Provide the (x, y) coordinate of the cell's center where the given text is located.  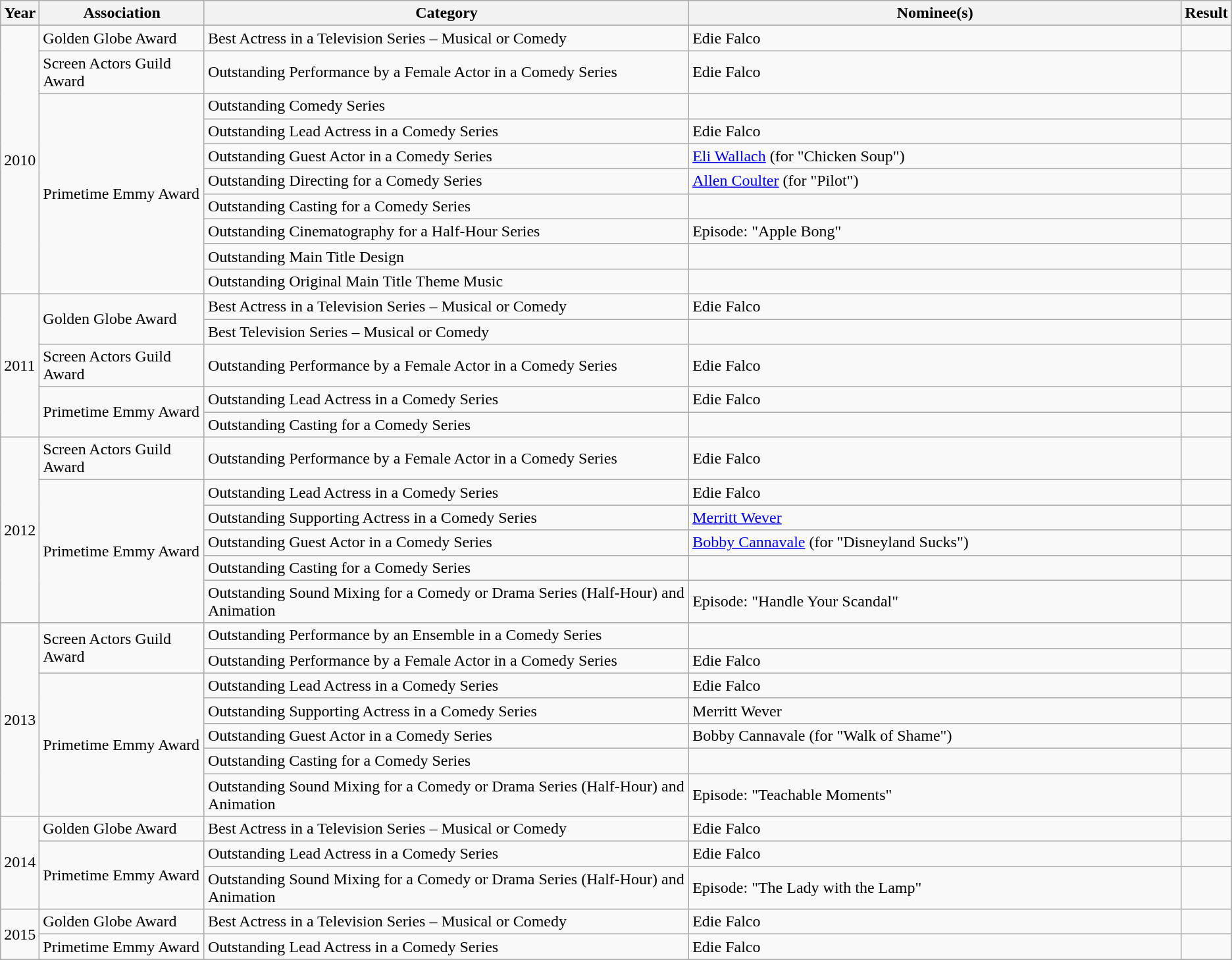
Episode: "The Lady with the Lamp" (935, 888)
Allen Coulter (for "Pilot") (935, 181)
Episode: "Teachable Moments" (935, 794)
Outstanding Cinematography for a Half-Hour Series (446, 231)
Association (122, 13)
2010 (20, 160)
Outstanding Comedy Series (446, 106)
Year (20, 13)
Outstanding Directing for a Comedy Series (446, 181)
Best Television Series – Musical or Comedy (446, 331)
2013 (20, 719)
2012 (20, 530)
Category (446, 13)
2011 (20, 365)
Bobby Cannavale (for "Disneyland Sucks") (935, 543)
Episode: "Handle Your Scandal" (935, 602)
Eli Wallach (for "Chicken Soup") (935, 156)
2014 (20, 863)
Nominee(s) (935, 13)
2015 (20, 934)
Outstanding Performance by an Ensemble in a Comedy Series (446, 635)
Result (1206, 13)
Bobby Cannavale (for "Walk of Shame") (935, 735)
Outstanding Main Title Design (446, 256)
Episode: "Apple Bong" (935, 231)
Outstanding Original Main Title Theme Music (446, 281)
